Output the (x, y) coordinate of the center of the cell containing the given text.  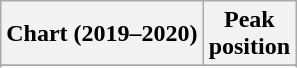
Chart (2019–2020) (102, 34)
Peakposition (249, 34)
